Identify which cell holds the provided text, then report its (X, Y) central coordinate. 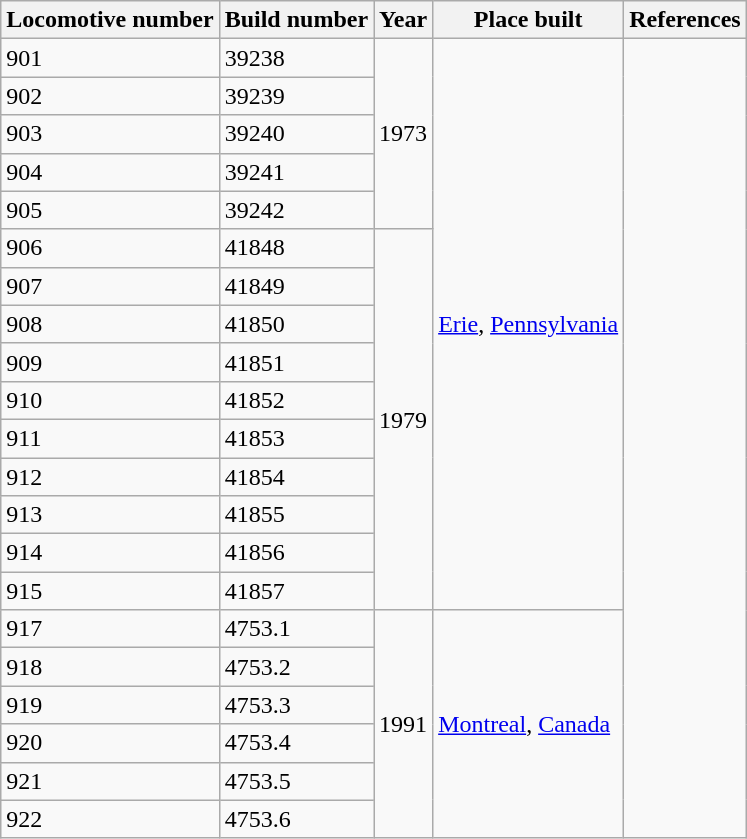
904 (110, 172)
914 (110, 553)
4753.2 (296, 667)
41855 (296, 515)
921 (110, 781)
1991 (404, 724)
41849 (296, 286)
906 (110, 248)
41850 (296, 324)
Locomotive number (110, 20)
39240 (296, 134)
1973 (404, 134)
41853 (296, 438)
4753.6 (296, 819)
907 (110, 286)
922 (110, 819)
917 (110, 629)
4753.3 (296, 705)
Year (404, 20)
Place built (528, 20)
915 (110, 591)
Erie, Pennsylvania (528, 324)
41851 (296, 362)
920 (110, 743)
4753.1 (296, 629)
912 (110, 477)
4753.4 (296, 743)
911 (110, 438)
39242 (296, 210)
903 (110, 134)
41848 (296, 248)
39241 (296, 172)
918 (110, 667)
919 (110, 705)
Montreal, Canada (528, 724)
41856 (296, 553)
1979 (404, 420)
4753.5 (296, 781)
908 (110, 324)
41854 (296, 477)
910 (110, 400)
Build number (296, 20)
913 (110, 515)
902 (110, 96)
909 (110, 362)
905 (110, 210)
41852 (296, 400)
41857 (296, 591)
39239 (296, 96)
901 (110, 58)
References (686, 20)
39238 (296, 58)
